From the cell containing the given text, extract its center point as [X, Y] coordinate. 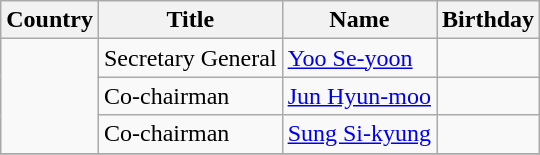
Name [359, 20]
Secretary General [190, 58]
Birthday [488, 20]
Jun Hyun-moo [359, 96]
Sung Si-kyung [359, 134]
Title [190, 20]
Yoo Se-yoon [359, 58]
Country [50, 20]
